Extract the (X, Y) coordinate from the center of the cell holding the provided text.  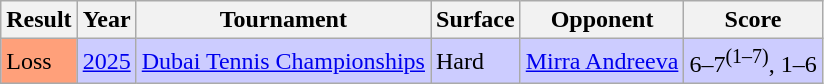
Hard (475, 62)
Loss (39, 62)
Surface (475, 20)
2025 (106, 62)
Tournament (283, 20)
6–7(1–7), 1–6 (753, 62)
Result (39, 20)
Opponent (602, 20)
Score (753, 20)
Mirra Andreeva (602, 62)
Dubai Tennis Championships (283, 62)
Year (106, 20)
